Determine the [X, Y] coordinate at the center of the cell enclosing the given text.  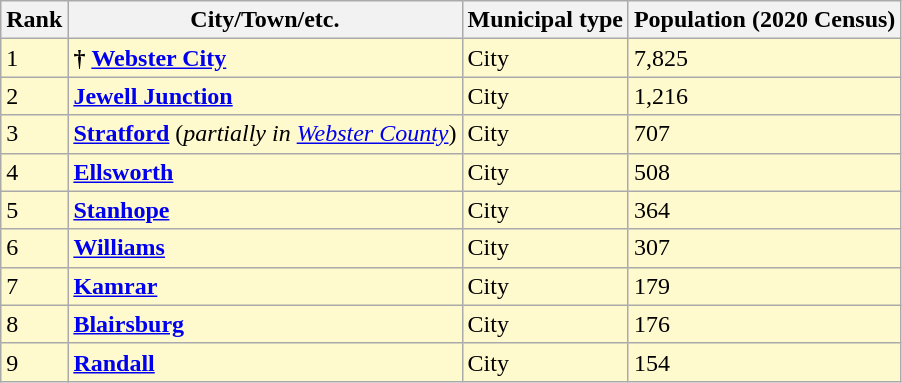
8 [34, 324]
Blairsburg [265, 324]
Population (2020 Census) [764, 20]
307 [764, 248]
Jewell Junction [265, 96]
Williams [265, 248]
7 [34, 286]
707 [764, 134]
Stratford (partially in Webster County) [265, 134]
3 [34, 134]
Ellsworth [265, 172]
4 [34, 172]
9 [34, 362]
179 [764, 286]
508 [764, 172]
1,216 [764, 96]
City/Town/etc. [265, 20]
2 [34, 96]
364 [764, 210]
154 [764, 362]
1 [34, 58]
Kamrar [265, 286]
† Webster City [265, 58]
Rank [34, 20]
5 [34, 210]
7,825 [764, 58]
Randall [265, 362]
Stanhope [265, 210]
Municipal type [545, 20]
176 [764, 324]
6 [34, 248]
